Locate the cell with the specified text and output its [x, y] center coordinate. 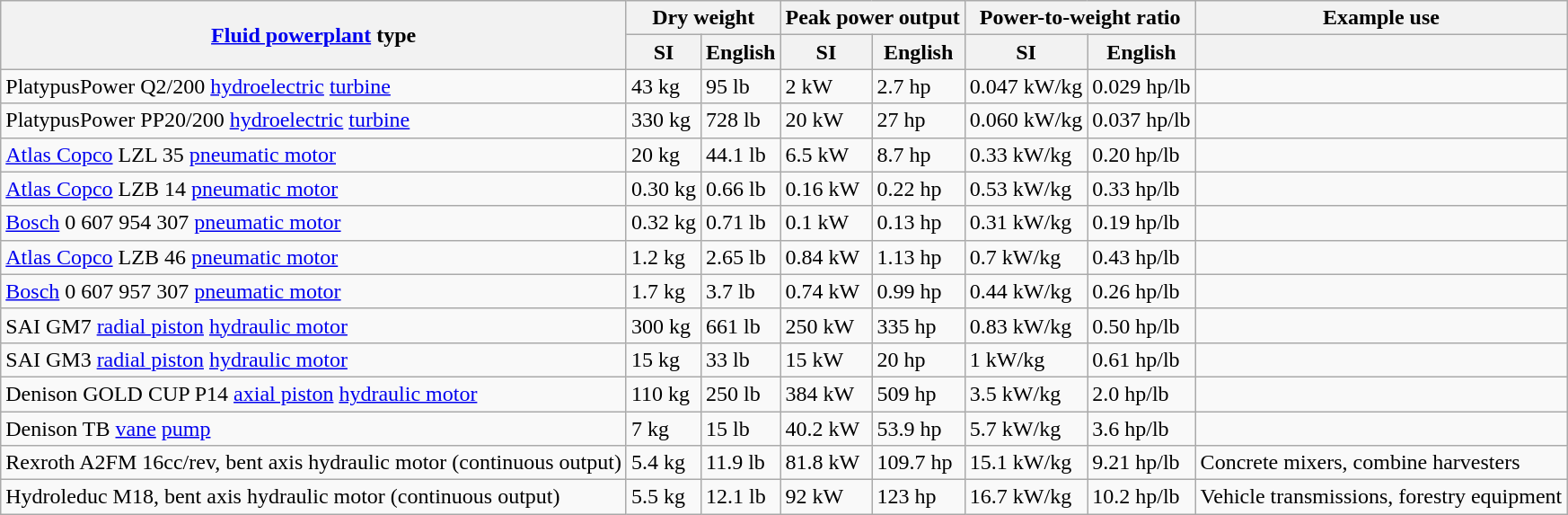
0.50 hp/lb [1141, 325]
123 hp [918, 497]
330 kg [663, 120]
2 kW [826, 86]
3.6 hp/lb [1141, 429]
43 kg [663, 86]
Peak power output [873, 18]
728 lb [741, 120]
8.7 hp [918, 155]
40.2 kW [826, 429]
0.31 kW/kg [1026, 223]
2.65 lb [741, 257]
0.83 kW/kg [1026, 325]
3.5 kW/kg [1026, 394]
6.5 kW [826, 155]
95 lb [741, 86]
5.4 kg [663, 463]
16.7 kW/kg [1026, 497]
2.7 hp [918, 86]
3.7 lb [741, 291]
0.1 kW [826, 223]
110 kg [663, 394]
Atlas Copco LZB 46 pneumatic motor [314, 257]
81.8 kW [826, 463]
661 lb [741, 325]
Vehicle transmissions, forestry equipment [1381, 497]
Concrete mixers, combine harvesters [1381, 463]
1.13 hp [918, 257]
509 hp [918, 394]
Fluid powerplant type [314, 35]
15 kW [826, 360]
0.61 hp/lb [1141, 360]
20 kg [663, 155]
92 kW [826, 497]
0.22 hp [918, 189]
Example use [1381, 18]
1.2 kg [663, 257]
0.13 hp [918, 223]
SAI GM3 radial piston hydraulic motor [314, 360]
109.7 hp [918, 463]
20 kW [826, 120]
0.060 kW/kg [1026, 120]
33 lb [741, 360]
PlatypusPower PP20/200 hydroelectric turbine [314, 120]
0.44 kW/kg [1026, 291]
SAI GM7 radial piston hydraulic motor [314, 325]
0.30 kg [663, 189]
Rexroth A2FM 16cc/rev, bent axis hydraulic motor (continuous output) [314, 463]
0.029 hp/lb [1141, 86]
5.7 kW/kg [1026, 429]
0.33 kW/kg [1026, 155]
0.047 kW/kg [1026, 86]
Hydroleduc M18, bent axis hydraulic motor (continuous output) [314, 497]
27 hp [918, 120]
0.16 kW [826, 189]
11.9 lb [741, 463]
1 kW/kg [1026, 360]
0.71 lb [741, 223]
Atlas Copco LZL 35 pneumatic motor [314, 155]
Power-to-weight ratio [1079, 18]
1.7 kg [663, 291]
0.99 hp [918, 291]
0.74 kW [826, 291]
PlatypusPower Q2/200 hydroelectric turbine [314, 86]
300 kg [663, 325]
15 kg [663, 360]
0.7 kW/kg [1026, 257]
Bosch 0 607 957 307 pneumatic motor [314, 291]
0.43 hp/lb [1141, 257]
15.1 kW/kg [1026, 463]
250 kW [826, 325]
44.1 lb [741, 155]
0.33 hp/lb [1141, 189]
0.32 kg [663, 223]
384 kW [826, 394]
0.20 hp/lb [1141, 155]
0.84 kW [826, 257]
15 lb [741, 429]
20 hp [918, 360]
0.19 hp/lb [1141, 223]
7 kg [663, 429]
2.0 hp/lb [1141, 394]
0.037 hp/lb [1141, 120]
53.9 hp [918, 429]
12.1 lb [741, 497]
10.2 hp/lb [1141, 497]
Denison GOLD CUP P14 axial piston hydraulic motor [314, 394]
Atlas Copco LZB 14 pneumatic motor [314, 189]
0.26 hp/lb [1141, 291]
0.53 kW/kg [1026, 189]
9.21 hp/lb [1141, 463]
0.66 lb [741, 189]
Dry weight [703, 18]
Denison TB vane pump [314, 429]
Bosch 0 607 954 307 pneumatic motor [314, 223]
5.5 kg [663, 497]
335 hp [918, 325]
250 lb [741, 394]
